Detect which cell encompasses the target text, then output its (X, Y) center coordinate. 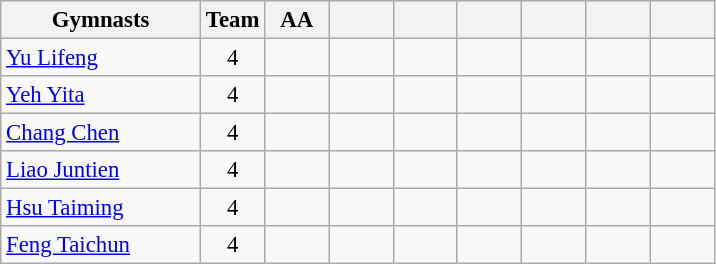
Chang Chen (101, 133)
Yeh Yita (101, 95)
Yu Lifeng (101, 58)
Team (232, 20)
Liao Juntien (101, 170)
AA (297, 20)
Gymnasts (101, 20)
Feng Taichun (101, 245)
Hsu Taiming (101, 208)
